For the text-containing cell, return its midpoint in [X, Y] coordinate format. 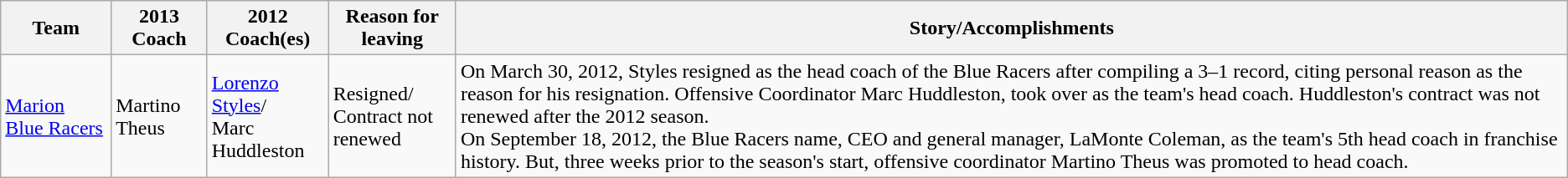
Story/Accomplishments [1012, 28]
Reason for leaving [392, 28]
Resigned/Contract not renewed [392, 116]
Marion Blue Racers [56, 116]
Lorenzo Styles/Marc Huddleston [268, 116]
2012 Coach(es) [268, 28]
2013 Coach [159, 28]
Martino Theus [159, 116]
Team [56, 28]
